Return [x, y] of the center of cell containing provided text 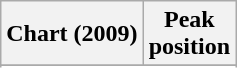
Chart (2009) [72, 34]
Peakposition [189, 34]
